Search for the cell housing the specified text and yield its [X, Y] center coordinate. 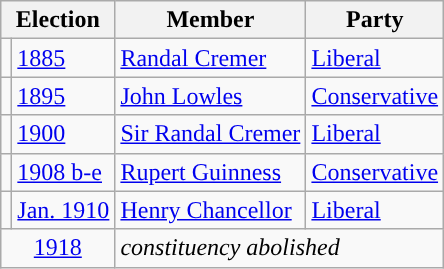
John Lowles [210, 96]
Henry Chancellor [210, 210]
Party [375, 20]
1900 [64, 134]
Randal Cremer [210, 58]
Sir Randal Cremer [210, 134]
1908 b-e [64, 172]
Election [58, 20]
Jan. 1910 [64, 210]
1918 [58, 248]
constituency abolished [280, 248]
Member [210, 20]
1885 [64, 58]
1895 [64, 96]
Rupert Guinness [210, 172]
